Return the [X, Y] coordinate for the center point of the cell that contains the specified text.  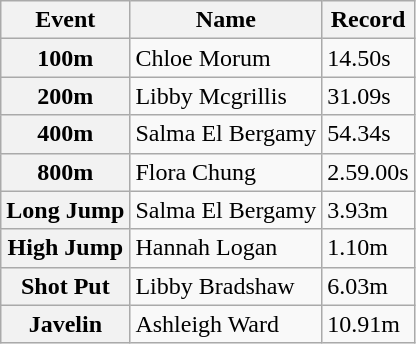
High Jump [66, 248]
Chloe Morum [226, 58]
Hannah Logan [226, 248]
Name [226, 20]
Flora Chung [226, 172]
Shot Put [66, 286]
31.09s [368, 96]
Ashleigh Ward [226, 324]
Libby Mcgrillis [226, 96]
Long Jump [66, 210]
2.59.00s [368, 172]
Event [66, 20]
800m [66, 172]
Record [368, 20]
400m [66, 134]
100m [66, 58]
200m [66, 96]
14.50s [368, 58]
Javelin [66, 324]
3.93m [368, 210]
54.34s [368, 134]
6.03m [368, 286]
Libby Bradshaw [226, 286]
1.10m [368, 248]
10.91m [368, 324]
